Determine the [x, y] coordinate at the center of the cell enclosing the given text.  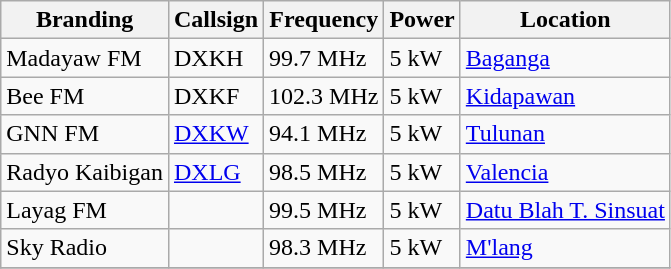
DXKW [216, 134]
94.1 MHz [324, 134]
Baganga [565, 58]
102.3 MHz [324, 96]
99.7 MHz [324, 58]
Power [422, 20]
DXLG [216, 172]
Kidapawan [565, 96]
Frequency [324, 20]
98.3 MHz [324, 248]
Callsign [216, 20]
Madayaw FM [85, 58]
Location [565, 20]
Layag FM [85, 210]
DXKH [216, 58]
Valencia [565, 172]
Sky Radio [85, 248]
Radyo Kaibigan [85, 172]
M'lang [565, 248]
Branding [85, 20]
98.5 MHz [324, 172]
Datu Blah T. Sinsuat [565, 210]
99.5 MHz [324, 210]
GNN FM [85, 134]
Bee FM [85, 96]
Tulunan [565, 134]
DXKF [216, 96]
